Identify which cell holds the provided text, then report its (x, y) central coordinate. 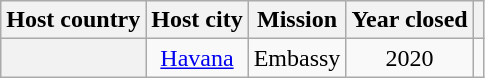
Havana (197, 58)
Host country (74, 20)
Host city (197, 20)
Embassy (297, 58)
2020 (410, 58)
Year closed (410, 20)
Mission (297, 20)
